Locate the cell with the specified text and output its [X, Y] center coordinate. 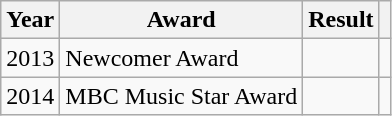
Result [341, 20]
2013 [30, 58]
Year [30, 20]
2014 [30, 96]
MBC Music Star Award [182, 96]
Newcomer Award [182, 58]
Award [182, 20]
